Search for the cell housing the specified text and yield its (X, Y) center coordinate. 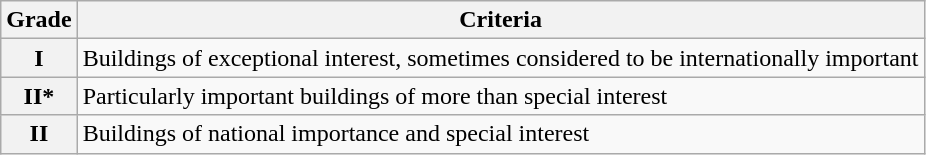
Buildings of national importance and special interest (500, 134)
II (39, 134)
I (39, 58)
Grade (39, 20)
Particularly important buildings of more than special interest (500, 96)
Criteria (500, 20)
Buildings of exceptional interest, sometimes considered to be internationally important (500, 58)
II* (39, 96)
